Output the [X, Y] coordinate of the center of the cell containing the given text.  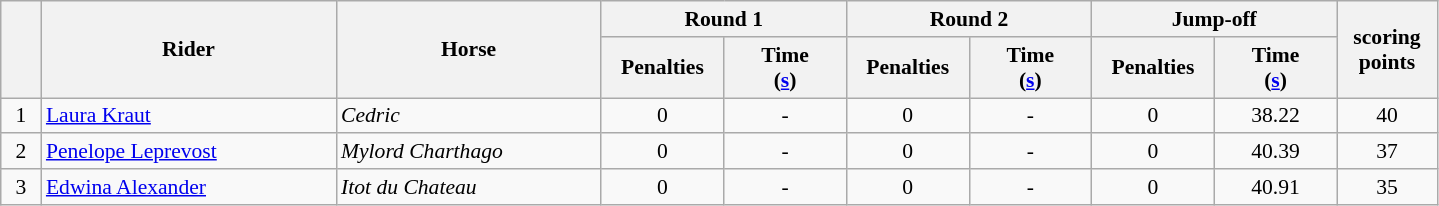
scoringpoints [1387, 50]
40 [1387, 116]
Edwina Alexander [188, 187]
38.22 [1276, 116]
3 [21, 187]
Mylord Charthago [468, 152]
Itot du Chateau [468, 187]
Penelope Leprevost [188, 152]
40.39 [1276, 152]
35 [1387, 187]
Cedric [468, 116]
37 [1387, 152]
Rider [188, 50]
Round 1 [724, 19]
40.91 [1276, 187]
Jump-off [1214, 19]
Round 2 [968, 19]
Laura Kraut [188, 116]
1 [21, 116]
Horse [468, 50]
2 [21, 152]
